Output the (x, y) coordinate of the center of the cell containing the given text.  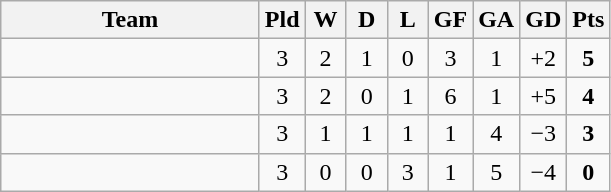
−4 (544, 172)
+5 (544, 96)
GF (450, 20)
−3 (544, 134)
L (408, 20)
GA (496, 20)
D (366, 20)
GD (544, 20)
Pld (282, 20)
+2 (544, 58)
W (326, 20)
Pts (588, 20)
6 (450, 96)
Team (130, 20)
